From the cell containing the given text, extract its center point as [x, y] coordinate. 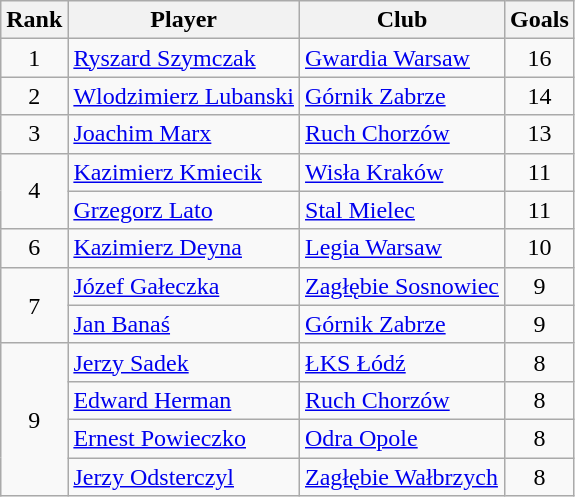
6 [34, 248]
4 [34, 191]
7 [34, 305]
16 [540, 58]
Józef Gałeczka [184, 286]
Odra Opole [402, 438]
Grzegorz Lato [184, 210]
1 [34, 58]
Zagłębie Wałbrzych [402, 477]
ŁKS Łódź [402, 362]
Jerzy Sadek [184, 362]
13 [540, 134]
Ernest Powieczko [184, 438]
14 [540, 96]
Club [402, 20]
Goals [540, 20]
Jan Banaś [184, 324]
10 [540, 248]
Player [184, 20]
Rank [34, 20]
Kazimierz Kmiecik [184, 172]
Edward Herman [184, 400]
Joachim Marx [184, 134]
Jerzy Odsterczyl [184, 477]
Kazimierz Deyna [184, 248]
Gwardia Warsaw [402, 58]
Zagłębie Sosnowiec [402, 286]
Ryszard Szymczak [184, 58]
Wlodzimierz Lubanski [184, 96]
Wisła Kraków [402, 172]
2 [34, 96]
3 [34, 134]
Stal Mielec [402, 210]
Legia Warsaw [402, 248]
